Return [x, y] of the center of cell containing provided text 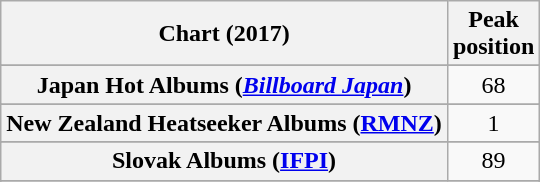
68 [493, 85]
Japan Hot Albums (Billboard Japan) [224, 85]
Peakposition [493, 34]
89 [493, 161]
New Zealand Heatseeker Albums (RMNZ) [224, 123]
Chart (2017) [224, 34]
1 [493, 123]
Slovak Albums (IFPI) [224, 161]
